Capture the cell that displays the provided text and extract its [x, y] central coordinate. 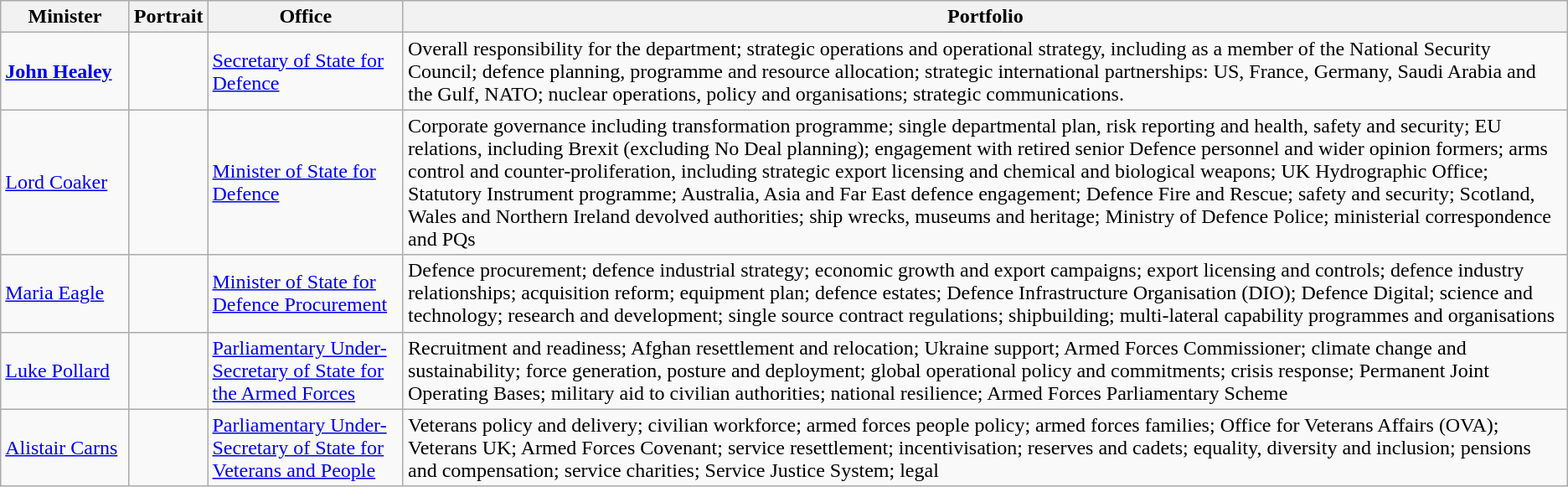
Parliamentary Under-Secretary of State for the Armed Forces [305, 370]
Lord Coaker [65, 183]
Portrait [168, 17]
Maria Eagle [65, 293]
Secretary of State for Defence [305, 71]
Portfolio [985, 17]
John Healey [65, 71]
Alistair Carns [65, 448]
Office [305, 17]
Minister [65, 17]
Luke Pollard [65, 370]
Parliamentary Under-Secretary of State for Veterans and People [305, 448]
Minister of State for Defence [305, 183]
Minister of State for Defence Procurement [305, 293]
